From the cell containing the given text, extract its center point as (X, Y) coordinate. 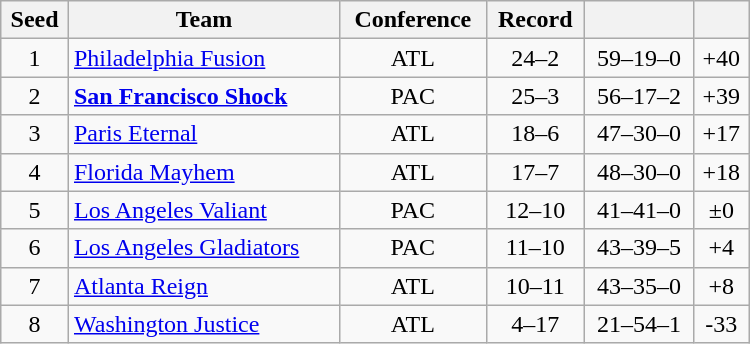
Washington Justice (204, 324)
59–19–0 (638, 58)
48–30–0 (638, 172)
+39 (721, 96)
Conference (412, 20)
+40 (721, 58)
4–17 (535, 324)
3 (35, 134)
18–6 (535, 134)
Philadelphia Fusion (204, 58)
1 (35, 58)
2 (35, 96)
Team (204, 20)
43–35–0 (638, 286)
Record (535, 20)
Seed (35, 20)
11–10 (535, 248)
12–10 (535, 210)
+4 (721, 248)
Los Angeles Gladiators (204, 248)
+17 (721, 134)
±0 (721, 210)
8 (35, 324)
5 (35, 210)
+8 (721, 286)
21–54–1 (638, 324)
43–39–5 (638, 248)
San Francisco Shock (204, 96)
Atlanta Reign (204, 286)
-33 (721, 324)
41–41–0 (638, 210)
17–7 (535, 172)
25–3 (535, 96)
4 (35, 172)
+18 (721, 172)
47–30–0 (638, 134)
Paris Eternal (204, 134)
Florida Mayhem (204, 172)
10–11 (535, 286)
56–17–2 (638, 96)
6 (35, 248)
24–2 (535, 58)
7 (35, 286)
Los Angeles Valiant (204, 210)
